Return the [X, Y] coordinate for the center point of the cell that contains the specified text.  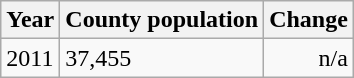
37,455 [162, 58]
Change [309, 20]
n/a [309, 58]
Year [30, 20]
County population [162, 20]
2011 [30, 58]
